Output the (x, y) coordinate of the center of the cell containing the given text.  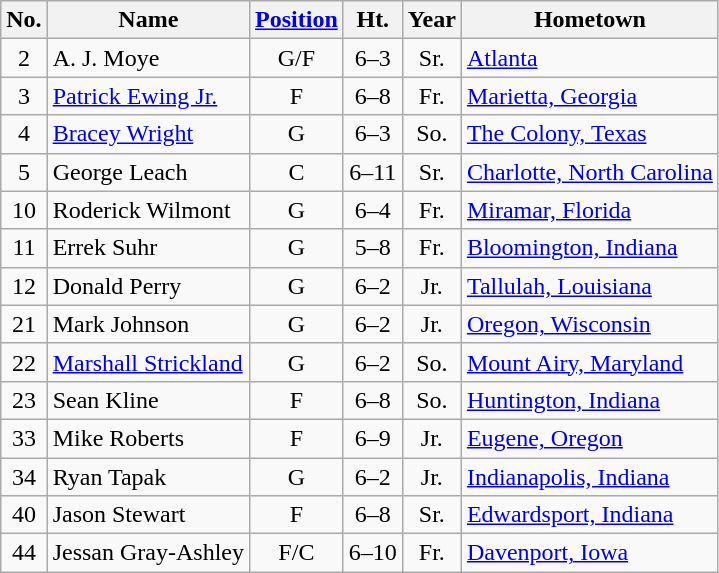
Indianapolis, Indiana (590, 477)
23 (24, 400)
40 (24, 515)
Tallulah, Louisiana (590, 286)
Roderick Wilmont (148, 210)
Position (297, 20)
The Colony, Texas (590, 134)
Jessan Gray-Ashley (148, 553)
Marietta, Georgia (590, 96)
6–11 (372, 172)
Name (148, 20)
12 (24, 286)
F/C (297, 553)
44 (24, 553)
Sean Kline (148, 400)
22 (24, 362)
Eugene, Oregon (590, 438)
21 (24, 324)
George Leach (148, 172)
Huntington, Indiana (590, 400)
5 (24, 172)
Bloomington, Indiana (590, 248)
Hometown (590, 20)
Mark Johnson (148, 324)
34 (24, 477)
Mount Airy, Maryland (590, 362)
Mike Roberts (148, 438)
Marshall Strickland (148, 362)
A. J. Moye (148, 58)
5–8 (372, 248)
33 (24, 438)
Atlanta (590, 58)
Charlotte, North Carolina (590, 172)
Ryan Tapak (148, 477)
4 (24, 134)
Oregon, Wisconsin (590, 324)
C (297, 172)
Donald Perry (148, 286)
6–4 (372, 210)
10 (24, 210)
Bracey Wright (148, 134)
3 (24, 96)
Miramar, Florida (590, 210)
Year (432, 20)
Errek Suhr (148, 248)
No. (24, 20)
2 (24, 58)
Ht. (372, 20)
Jason Stewart (148, 515)
Davenport, Iowa (590, 553)
G/F (297, 58)
6–10 (372, 553)
Edwardsport, Indiana (590, 515)
6–9 (372, 438)
Patrick Ewing Jr. (148, 96)
11 (24, 248)
